Capture the cell that displays the provided text and extract its (X, Y) central coordinate. 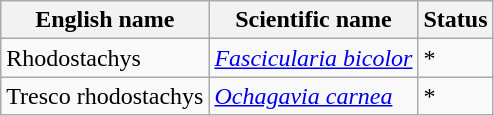
English name (105, 20)
Scientific name (314, 20)
Fascicularia bicolor (314, 58)
Rhodostachys (105, 58)
Tresco rhodostachys (105, 96)
Ochagavia carnea (314, 96)
Status (456, 20)
